Capture the cell that displays the provided text and extract its (x, y) central coordinate. 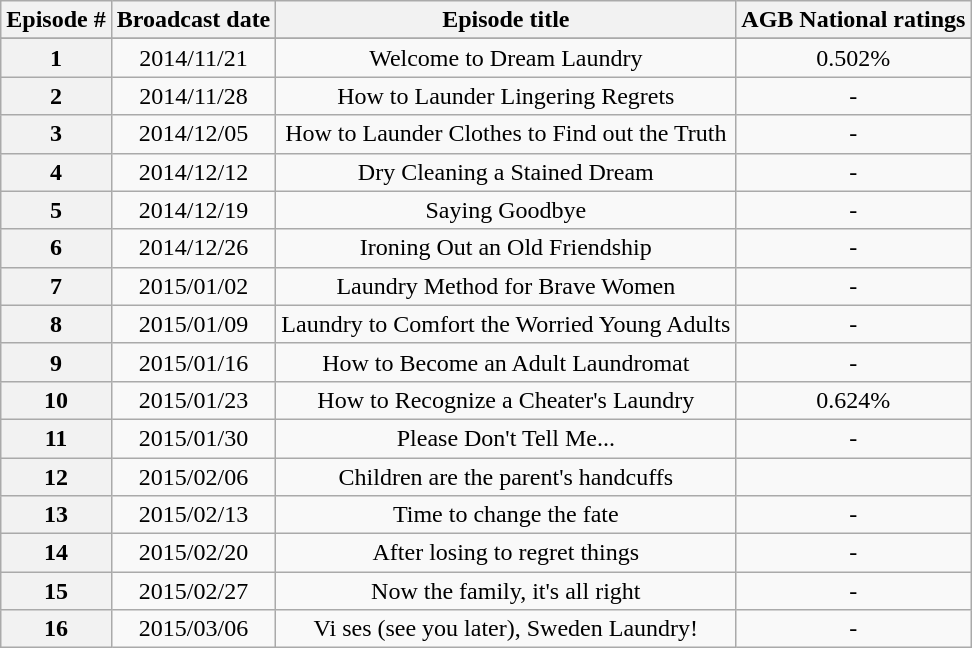
How to Launder Lingering Regrets (506, 96)
1 (56, 58)
How to Become an Adult Laundromat (506, 362)
2014/12/05 (194, 134)
Dry Cleaning a Stained Dream (506, 172)
8 (56, 324)
Children are the parent's handcuffs (506, 477)
4 (56, 172)
How to Launder Clothes to Find out the Truth (506, 134)
Ironing Out an Old Friendship (506, 248)
0.624% (854, 400)
Welcome to Dream Laundry (506, 58)
2015/02/13 (194, 515)
Laundry Method for Brave Women (506, 286)
2015/02/27 (194, 591)
Saying Goodbye (506, 210)
2014/11/28 (194, 96)
14 (56, 553)
Please Don't Tell Me... (506, 438)
2 (56, 96)
12 (56, 477)
2015/03/06 (194, 629)
10 (56, 400)
11 (56, 438)
2015/01/16 (194, 362)
16 (56, 629)
How to Recognize a Cheater's Laundry (506, 400)
2014/12/19 (194, 210)
After losing to regret things (506, 553)
Broadcast date (194, 20)
Vi ses (see you later), Sweden Laundry! (506, 629)
Now the family, it's all right (506, 591)
5 (56, 210)
2014/11/21 (194, 58)
7 (56, 286)
13 (56, 515)
2015/01/09 (194, 324)
2014/12/26 (194, 248)
2015/01/23 (194, 400)
2014/12/12 (194, 172)
3 (56, 134)
2015/02/06 (194, 477)
9 (56, 362)
6 (56, 248)
2015/02/20 (194, 553)
Episode # (56, 20)
2015/01/02 (194, 286)
15 (56, 591)
0.502% (854, 58)
Time to change the fate (506, 515)
2015/01/30 (194, 438)
Episode title (506, 20)
AGB National ratings (854, 20)
Laundry to Comfort the Worried Young Adults (506, 324)
